Provide the [x, y] coordinate of the cell's center where the given text is located.  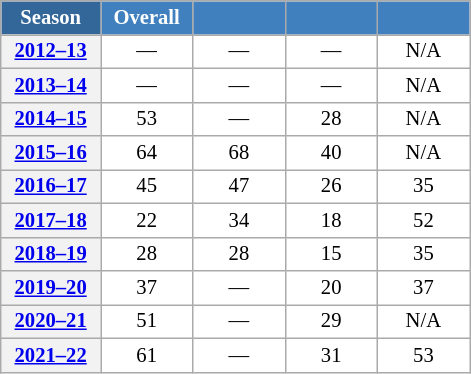
22 [146, 220]
2019–20 [51, 287]
2015–16 [51, 153]
34 [239, 220]
2018–19 [51, 254]
20 [331, 287]
2017–18 [51, 220]
31 [331, 355]
2012–13 [51, 51]
68 [239, 153]
45 [146, 186]
61 [146, 355]
2021–22 [51, 355]
29 [331, 321]
Season [51, 17]
2020–21 [51, 321]
40 [331, 153]
Overall [146, 17]
2016–17 [51, 186]
15 [331, 254]
2013–14 [51, 85]
47 [239, 186]
51 [146, 321]
52 [423, 220]
26 [331, 186]
64 [146, 153]
2014–15 [51, 119]
18 [331, 220]
